Locate the cell with the specified text and output its [X, Y] center coordinate. 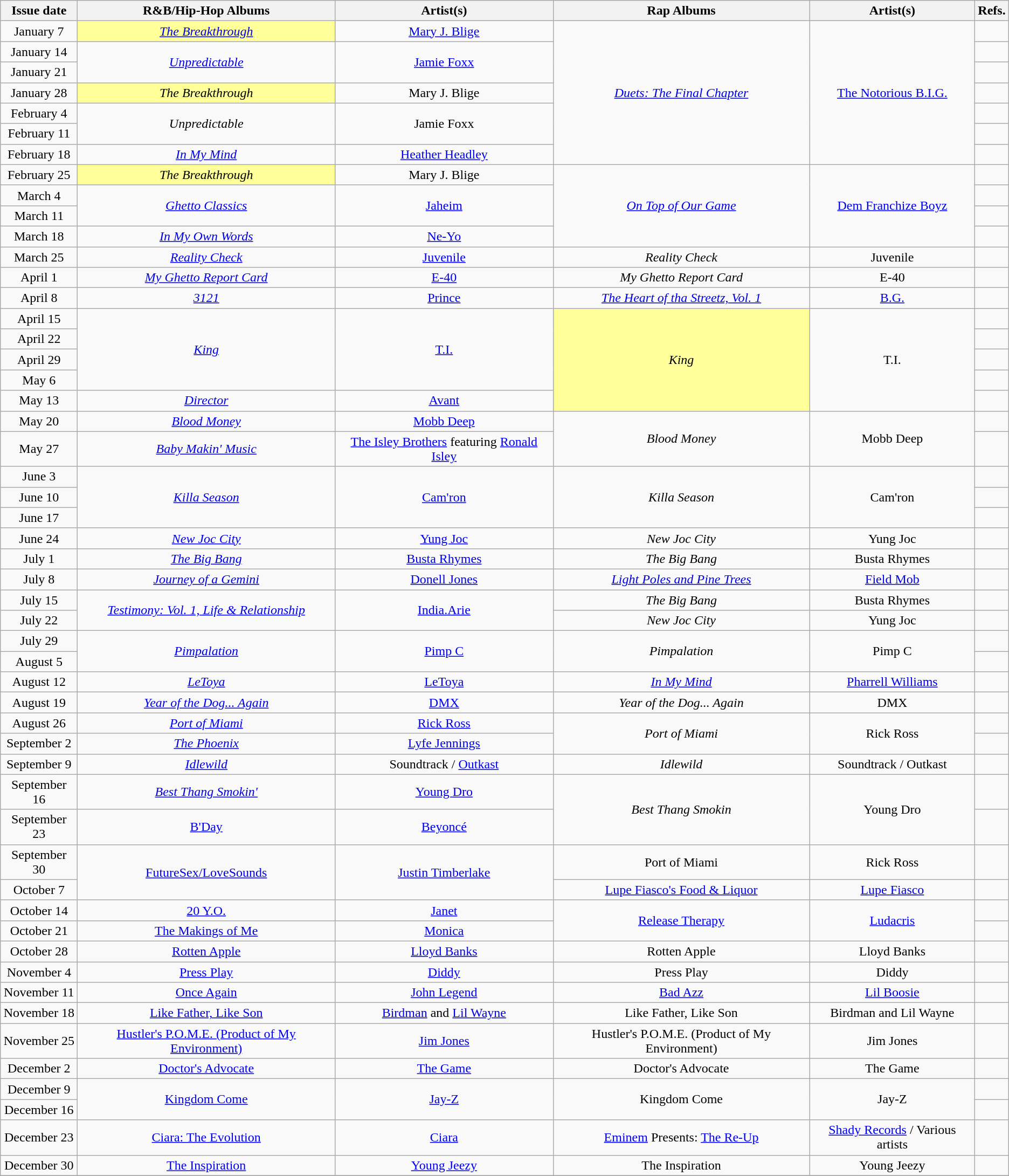
Baby Makin' Music [206, 449]
December 16 [39, 1110]
April 15 [39, 319]
April 29 [39, 360]
May 6 [39, 380]
India.Arie [444, 610]
Avant [444, 401]
B.G. [893, 298]
November 11 [39, 993]
Best Thang Smokin [681, 809]
On Top of Our Game [681, 205]
Ne-Yo [444, 236]
December 30 [39, 1165]
November 4 [39, 972]
July 15 [39, 600]
October 21 [39, 931]
Justin Timberlake [444, 872]
March 18 [39, 236]
October 14 [39, 910]
Monica [444, 931]
November 18 [39, 1013]
November 25 [39, 1041]
Lupe Fiasco's Food & Liquor [681, 890]
In My Own Words [206, 236]
Lyfe Jennings [444, 744]
Best Thang Smokin' [206, 792]
April 1 [39, 278]
July 1 [39, 559]
May 13 [39, 401]
December 9 [39, 1089]
Director [206, 401]
April 8 [39, 298]
March 25 [39, 257]
October 7 [39, 890]
The Notorious B.I.G. [893, 93]
May 20 [39, 421]
February 4 [39, 113]
September 2 [39, 744]
April 22 [39, 339]
August 19 [39, 703]
June 3 [39, 477]
September 23 [39, 827]
January 28 [39, 93]
August 5 [39, 662]
Lupe Fiasco [893, 890]
Dem Franchize Boyz [893, 205]
Rap Albums [681, 11]
Jaheim [444, 205]
July 29 [39, 641]
October 28 [39, 951]
Ghetto Classics [206, 205]
Field Mob [893, 579]
B'Day [206, 827]
January 14 [39, 52]
Prince [444, 298]
The Heart of tha Streetz, Vol. 1 [681, 298]
Light Poles and Pine Trees [681, 579]
May 27 [39, 449]
Janet [444, 910]
Ciara: The Evolution [206, 1138]
March 11 [39, 216]
July 8 [39, 579]
January 7 [39, 31]
Ciara [444, 1138]
September 9 [39, 764]
Refs. [992, 11]
20 Y.O. [206, 910]
Once Again [206, 993]
Bad Azz [681, 993]
FutureSex/LoveSounds [206, 872]
June 17 [39, 518]
R&B/Hip-Hop Albums [206, 11]
January 21 [39, 72]
Donell Jones [444, 579]
September 30 [39, 862]
Heather Headley [444, 154]
August 12 [39, 682]
Lil Boosie [893, 993]
Release Therapy [681, 920]
3121 [206, 298]
Ludacris [893, 920]
March 4 [39, 195]
February 11 [39, 134]
Eminem Presents: The Re-Up [681, 1138]
December 2 [39, 1069]
August 26 [39, 723]
Issue date [39, 11]
Shady Records / Various artists [893, 1138]
September 16 [39, 792]
The Phoenix [206, 744]
The Makings of Me [206, 931]
Duets: The Final Chapter [681, 93]
Beyoncé [444, 827]
The Isley Brothers featuring Ronald Isley [444, 449]
December 23 [39, 1138]
Journey of a Gemini [206, 579]
February 18 [39, 154]
Testimony: Vol. 1, Life & Relationship [206, 610]
John Legend [444, 993]
July 22 [39, 621]
June 24 [39, 538]
June 10 [39, 497]
Pharrell Williams [893, 682]
February 25 [39, 175]
